Scan for the cell matching the given text and deliver its [x, y] coordinate at center. 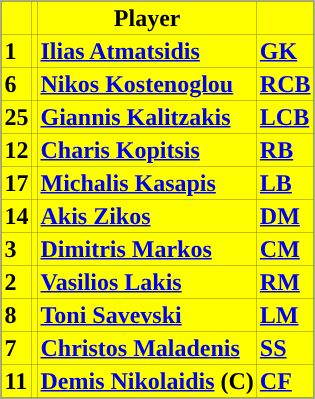
SS [286, 348]
LM [286, 314]
25 [17, 116]
CF [286, 380]
RB [286, 150]
Charis Kopitsis [148, 150]
12 [17, 150]
Demis Nikolaidis (C) [148, 380]
DM [286, 216]
Giannis Kalitzakis [148, 116]
Nikos Kostenoglou [148, 84]
6 [17, 84]
3 [17, 248]
Christos Maladenis [148, 348]
14 [17, 216]
CM [286, 248]
17 [17, 182]
LB [286, 182]
Ilias Atmatsidis [148, 50]
RCB [286, 84]
1 [17, 50]
Toni Savevski [148, 314]
11 [17, 380]
8 [17, 314]
Michalis Kasapis [148, 182]
GK [286, 50]
2 [17, 282]
7 [17, 348]
Dimitris Markos [148, 248]
RM [286, 282]
Player [148, 18]
Akis Zikos [148, 216]
LCB [286, 116]
Vasilios Lakis [148, 282]
